Return (x, y) of the center of cell containing provided text 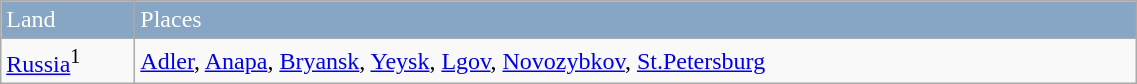
Land (68, 20)
Places (636, 20)
Russia1 (68, 62)
Adler, Anapa, Bryansk, Yeysk, Lgov, Novozybkov, St.Petersburg (636, 62)
